Find where the given text appears and provide that cell's center as (x, y) coordinate. 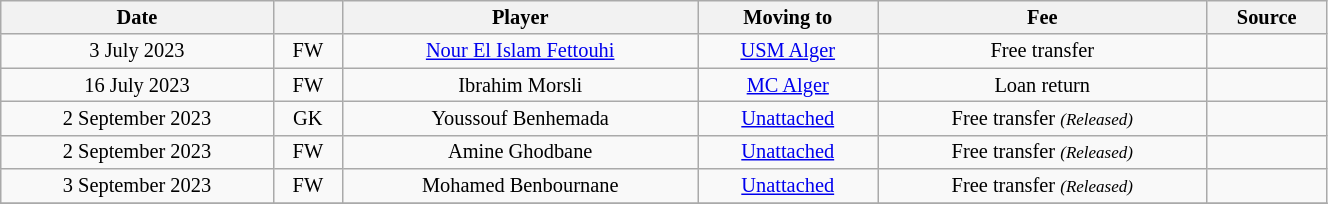
Ibrahim Morsli (520, 85)
Moving to (788, 17)
Amine Ghodbane (520, 152)
16 July 2023 (137, 85)
3 July 2023 (137, 51)
USM Alger (788, 51)
Free transfer (1042, 51)
Date (137, 17)
Nour El Islam Fettouhi (520, 51)
3 September 2023 (137, 186)
Youssouf Benhemada (520, 118)
MC Alger (788, 85)
Mohamed Benbournane (520, 186)
Loan return (1042, 85)
Source (1267, 17)
Player (520, 17)
Fee (1042, 17)
GK (308, 118)
